Return [x, y] of the center of cell containing provided text 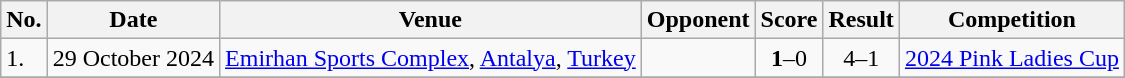
Opponent [698, 20]
Date [133, 20]
2024 Pink Ladies Cup [1012, 58]
Result [861, 20]
Score [789, 20]
29 October 2024 [133, 58]
1. [24, 58]
Venue [431, 20]
Emirhan Sports Complex, Antalya, Turkey [431, 58]
4–1 [861, 58]
Competition [1012, 20]
1–0 [789, 58]
No. [24, 20]
